Scan for the cell matching the given text and deliver its [X, Y] coordinate at center. 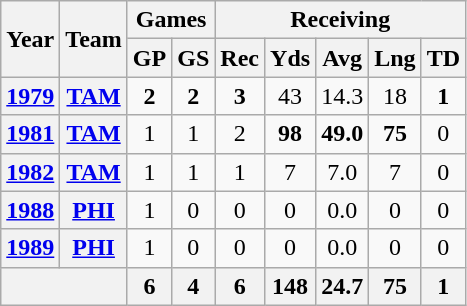
Rec [240, 58]
1979 [30, 96]
18 [395, 96]
GP [149, 58]
Team [94, 39]
14.3 [342, 96]
1988 [30, 210]
Lng [395, 58]
1989 [30, 248]
Receiving [340, 20]
7.0 [342, 172]
4 [194, 286]
98 [290, 134]
TD [443, 58]
24.7 [342, 286]
43 [290, 96]
Avg [342, 58]
GS [194, 58]
Year [30, 39]
Yds [290, 58]
49.0 [342, 134]
Games [170, 20]
1981 [30, 134]
148 [290, 286]
3 [240, 96]
1982 [30, 172]
